Determine the [X, Y] coordinate at the center of the cell enclosing the given text.  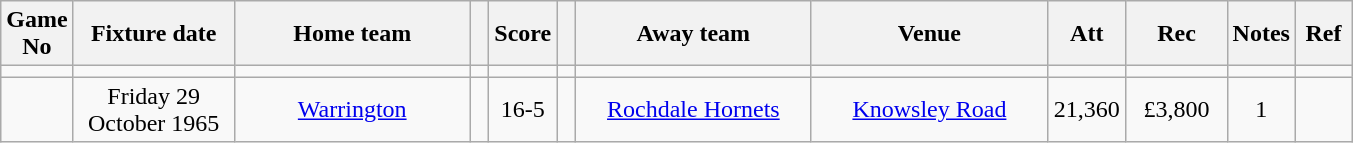
1 [1261, 110]
Warrington [352, 110]
Game No [37, 34]
£3,800 [1176, 110]
Ref [1323, 34]
Friday 29 October 1965 [154, 110]
Rec [1176, 34]
Venue [929, 34]
Away team [693, 34]
Knowsley Road [929, 110]
Home team [352, 34]
Score [523, 34]
Rochdale Hornets [693, 110]
21,360 [1086, 110]
Att [1086, 34]
16-5 [523, 110]
Fixture date [154, 34]
Notes [1261, 34]
